Detect which cell encompasses the target text, then output its [X, Y] center coordinate. 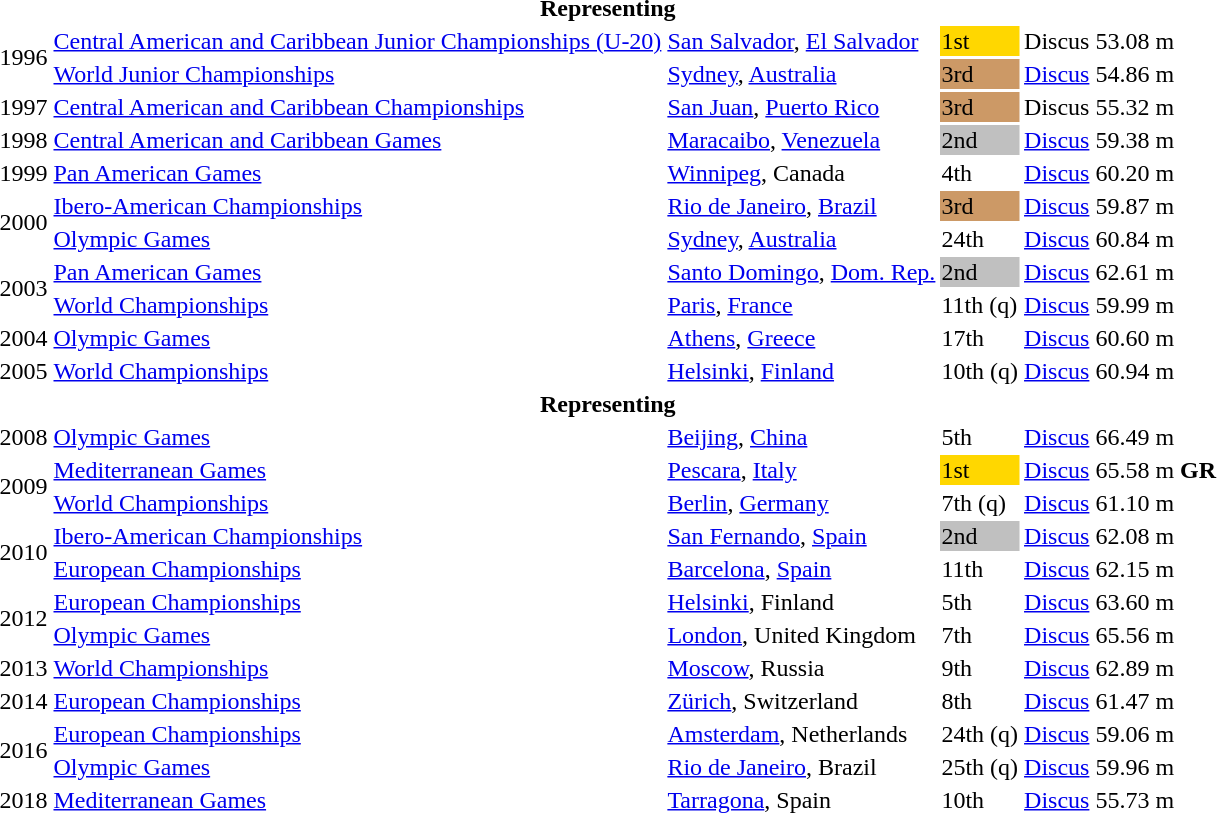
Zürich, Switzerland [802, 701]
25th (q) [980, 767]
11th [980, 569]
24th [980, 239]
Central American and Caribbean Junior Championships (U-20) [358, 41]
Central American and Caribbean Games [358, 140]
Amsterdam, Netherlands [802, 734]
Athens, Greece [802, 338]
Pescara, Italy [802, 470]
9th [980, 668]
Paris, France [802, 305]
11th (q) [980, 305]
Maracaibo, Venezuela [802, 140]
San Salvador, El Salvador [802, 41]
Winnipeg, Canada [802, 173]
Central American and Caribbean Championships [358, 107]
24th (q) [980, 734]
World Junior Championships [358, 74]
Barcelona, Spain [802, 569]
London, United Kingdom [802, 635]
7th [980, 635]
4th [980, 173]
Mediterranean Games [358, 470]
San Juan, Puerto Rico [802, 107]
10th (q) [980, 371]
Beijing, China [802, 437]
Santo Domingo, Dom. Rep. [802, 272]
7th (q) [980, 503]
Moscow, Russia [802, 668]
Berlin, Germany [802, 503]
San Fernando, Spain [802, 536]
17th [980, 338]
8th [980, 701]
